From the cell containing the given text, extract its center point as [X, Y] coordinate. 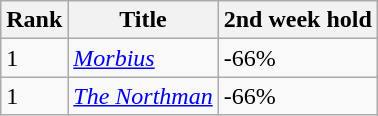
2nd week hold [298, 20]
Morbius [143, 58]
Rank [34, 20]
The Northman [143, 96]
Title [143, 20]
